Capture the cell that displays the provided text and extract its [X, Y] central coordinate. 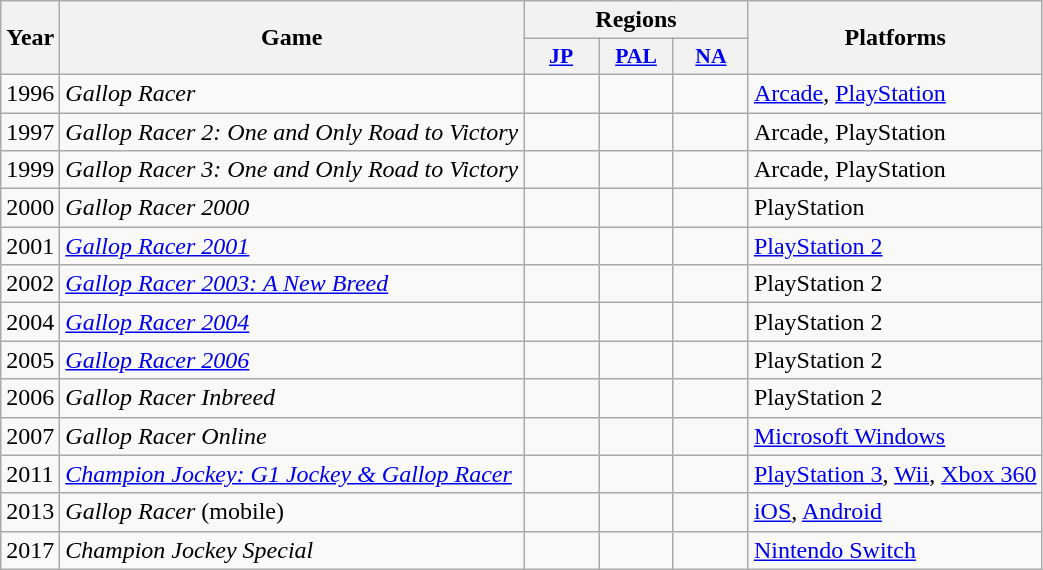
1996 [30, 93]
Gallop Racer [292, 93]
PAL [636, 57]
1997 [30, 131]
2013 [30, 512]
2017 [30, 550]
Gallop Racer 2006 [292, 360]
2000 [30, 208]
JP [562, 57]
2004 [30, 322]
PlayStation 3, Wii, Xbox 360 [895, 474]
Gallop Racer Inbreed [292, 398]
Gallop Racer 3: One and Only Road to Victory [292, 170]
Platforms [895, 38]
NA [710, 57]
2002 [30, 284]
Gallop Racer 2: One and Only Road to Victory [292, 131]
Gallop Racer 2003: A New Breed [292, 284]
iOS, Android [895, 512]
Game [292, 38]
2006 [30, 398]
2011 [30, 474]
Gallop Racer Online [292, 436]
Gallop Racer 2001 [292, 246]
Gallop Racer 2000 [292, 208]
Nintendo Switch [895, 550]
1999 [30, 170]
Champion Jockey Special [292, 550]
2005 [30, 360]
2001 [30, 246]
Year [30, 38]
Gallop Racer (mobile) [292, 512]
Microsoft Windows [895, 436]
Regions [636, 20]
Gallop Racer 2004 [292, 322]
2007 [30, 436]
PlayStation [895, 208]
Champion Jockey: G1 Jockey & Gallop Racer [292, 474]
